Extract the (x, y) coordinate from the center of the cell holding the provided text.  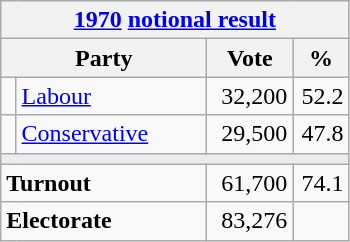
74.1 (321, 183)
29,500 (250, 134)
83,276 (250, 221)
Labour (112, 96)
32,200 (250, 96)
Electorate (104, 221)
Vote (250, 58)
1970 notional result (175, 20)
Turnout (104, 183)
Party (104, 58)
% (321, 58)
61,700 (250, 183)
47.8 (321, 134)
Conservative (112, 134)
52.2 (321, 96)
